Output the (x, y) coordinate of the center of the cell containing the given text.  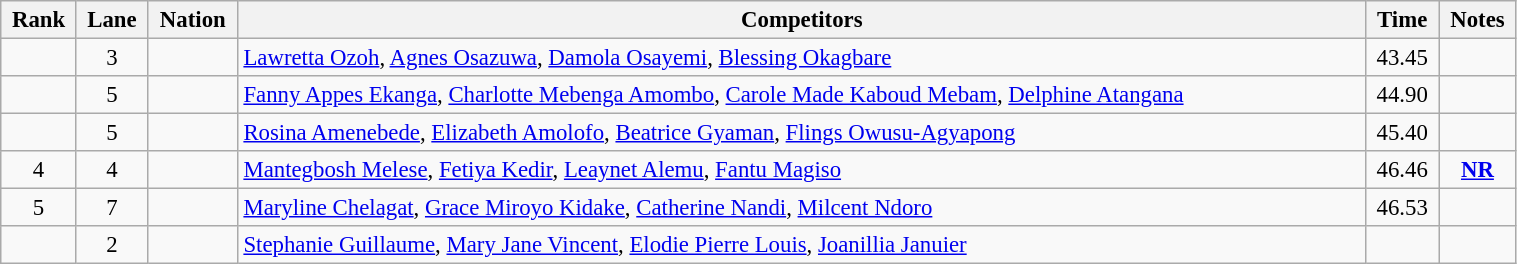
43.45 (1402, 58)
3 (112, 58)
45.40 (1402, 133)
Lane (112, 20)
44.90 (1402, 95)
Time (1402, 20)
Stephanie Guillaume, Mary Jane Vincent, Elodie Pierre Louis, Joanillia Januier (802, 245)
Mantegbosh Melese, Fetiya Kedir, Leaynet Alemu, Fantu Magiso (802, 170)
Notes (1478, 20)
2 (112, 245)
Fanny Appes Ekanga, Charlotte Mebenga Amombo, Carole Made Kaboud Mebam, Delphine Atangana (802, 95)
NR (1478, 170)
Maryline Chelagat, Grace Miroyo Kidake, Catherine Nandi, Milcent Ndoro (802, 208)
Lawretta Ozoh, Agnes Osazuwa, Damola Osayemi, Blessing Okagbare (802, 58)
46.46 (1402, 170)
Competitors (802, 20)
Rank (39, 20)
Nation (192, 20)
46.53 (1402, 208)
7 (112, 208)
Rosina Amenebede, Elizabeth Amolofo, Beatrice Gyaman, Flings Owusu-Agyapong (802, 133)
